For the text-containing cell, return its midpoint in (X, Y) coordinate format. 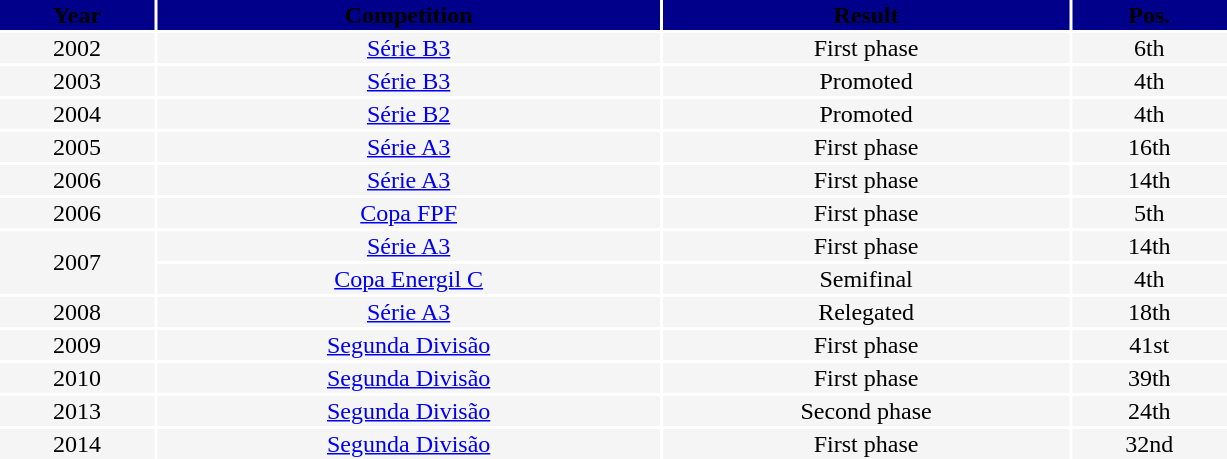
2008 (77, 312)
Year (77, 15)
2010 (77, 378)
2003 (77, 81)
Competition (408, 15)
2013 (77, 411)
41st (1149, 345)
Copa Energil C (408, 279)
Copa FPF (408, 213)
2009 (77, 345)
Second phase (866, 411)
Pos. (1149, 15)
2004 (77, 114)
2005 (77, 147)
39th (1149, 378)
16th (1149, 147)
2002 (77, 48)
Série B2 (408, 114)
Relegated (866, 312)
2007 (77, 262)
6th (1149, 48)
5th (1149, 213)
24th (1149, 411)
2014 (77, 444)
Semifinal (866, 279)
32nd (1149, 444)
18th (1149, 312)
Result (866, 15)
